Provide the [X, Y] coordinate of the cell's center where the given text is located.  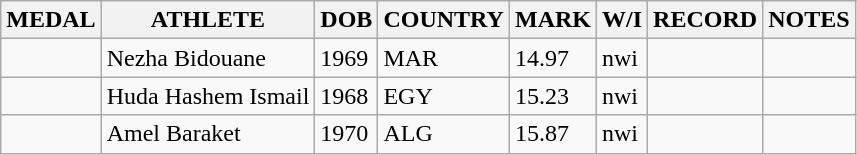
15.23 [552, 96]
RECORD [706, 20]
1969 [346, 58]
W/I [622, 20]
MEDAL [51, 20]
COUNTRY [444, 20]
MAR [444, 58]
14.97 [552, 58]
Nezha Bidouane [208, 58]
ALG [444, 134]
Huda Hashem Ismail [208, 96]
EGY [444, 96]
1970 [346, 134]
NOTES [809, 20]
15.87 [552, 134]
MARK [552, 20]
DOB [346, 20]
ATHLETE [208, 20]
1968 [346, 96]
Amel Baraket [208, 134]
